Scan for the cell matching the given text and deliver its (X, Y) coordinate at center. 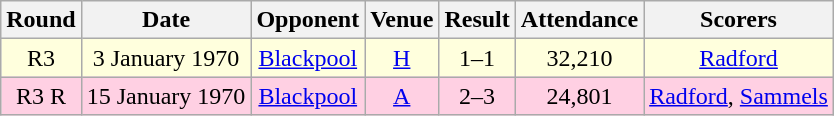
R3 R (41, 96)
A (402, 96)
24,801 (579, 96)
H (402, 58)
Scorers (739, 20)
2–3 (477, 96)
Attendance (579, 20)
1–1 (477, 58)
3 January 1970 (166, 58)
32,210 (579, 58)
Radford (739, 58)
15 January 1970 (166, 96)
Opponent (308, 20)
Radford, Sammels (739, 96)
Venue (402, 20)
Result (477, 20)
Date (166, 20)
R3 (41, 58)
Round (41, 20)
